Detect which cell encompasses the target text, then output its [x, y] center coordinate. 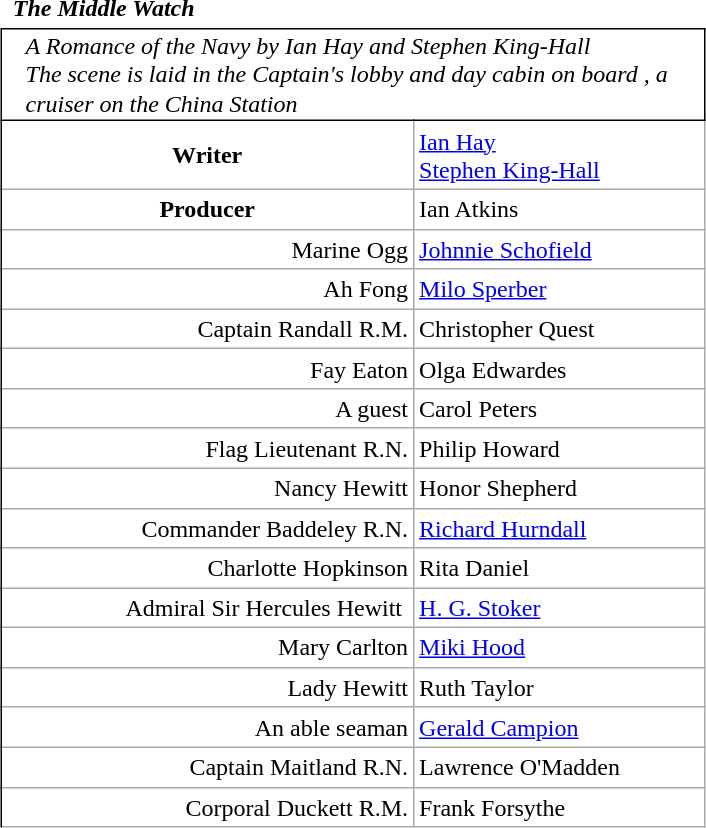
An able seaman [208, 727]
Milo Sperber [560, 289]
Lady Hewitt [208, 687]
Ian HayStephen King-Hall [560, 156]
Mary Carlton [208, 648]
Captain Maitland R.N. [208, 767]
Gerald Campion [560, 727]
H. G. Stoker [560, 608]
Philip Howard [560, 448]
Admiral Sir Hercules Hewitt [208, 608]
Olga Edwardes [560, 369]
Frank Forsythe [560, 807]
Lawrence O'Madden [560, 767]
Commander Baddeley R.N. [208, 528]
Writer [208, 156]
Ian Atkins [560, 209]
Captain Randall R.M. [208, 329]
Johnnie Schofield [560, 249]
A guest [208, 409]
Rita Daniel [560, 568]
Nancy Hewitt [208, 488]
Marine Ogg [208, 249]
Fay Eaton [208, 369]
Producer [208, 209]
Christopher Quest [560, 329]
Richard Hurndall [560, 528]
Flag Lieutenant R.N. [208, 448]
Charlotte Hopkinson [208, 568]
Corporal Duckett R.M. [208, 807]
Honor Shepherd [560, 488]
Ah Fong [208, 289]
Carol Peters [560, 409]
Miki Hood [560, 648]
Ruth Taylor [560, 687]
